Determine the (X, Y) coordinate at the center of the cell enclosing the given text.  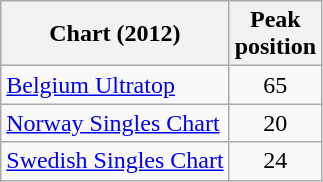
65 (275, 85)
20 (275, 123)
Swedish Singles Chart (115, 161)
24 (275, 161)
Norway Singles Chart (115, 123)
Peakposition (275, 34)
Belgium Ultratop (115, 85)
Chart (2012) (115, 34)
